Capture the cell that displays the provided text and extract its (x, y) central coordinate. 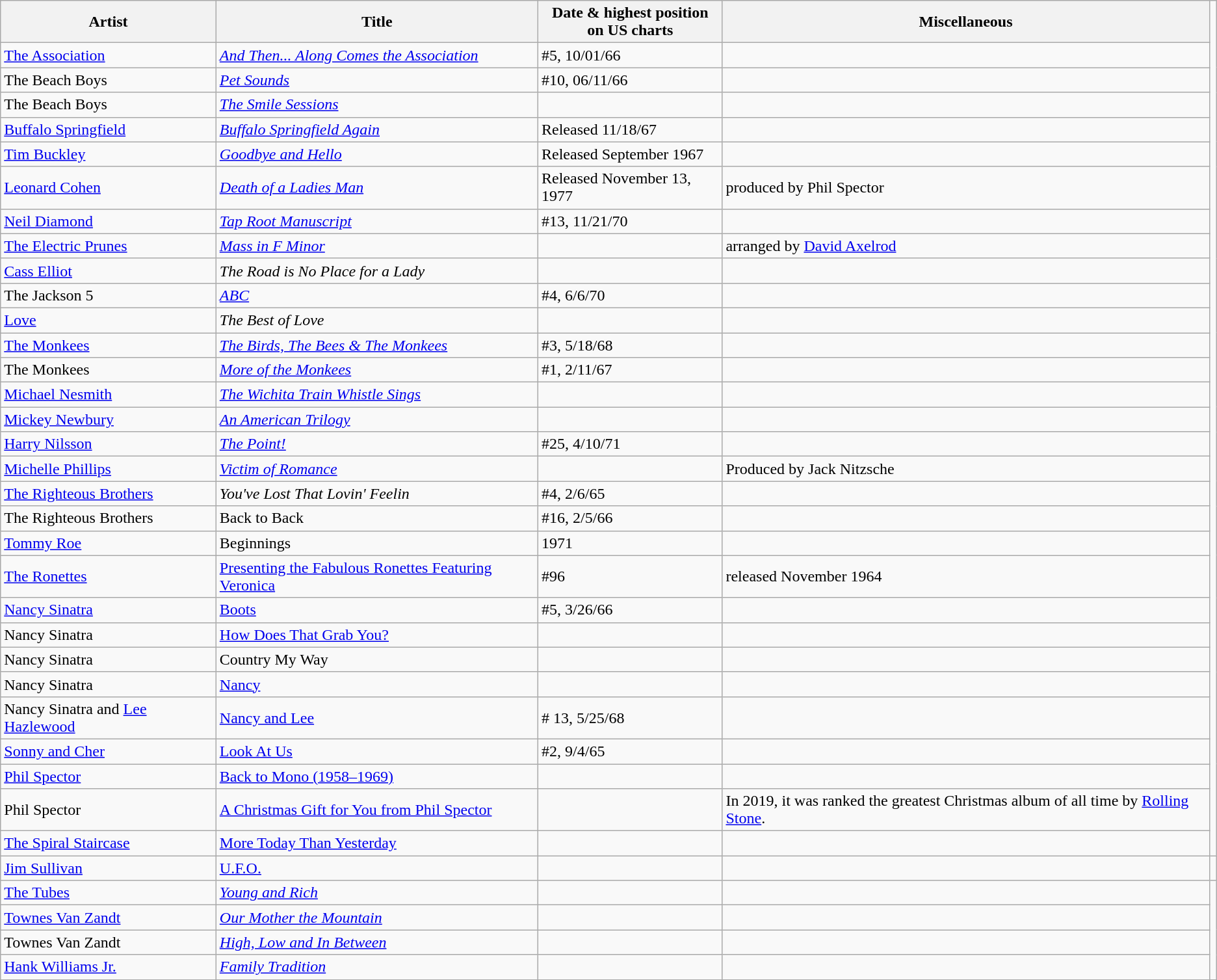
Michelle Phillips (109, 469)
The Road is No Place for a Lady (377, 271)
Miscellaneous (966, 22)
Buffalo Springfield Again (377, 129)
The Association (109, 55)
Neil Diamond (109, 221)
produced by Phil Spector (966, 187)
Hank Williams Jr. (109, 967)
# 13, 5/25/68 (631, 718)
Beginnings (377, 543)
#10, 06/11/66 (631, 80)
Nancy (377, 684)
Pet Sounds (377, 80)
Buffalo Springfield (109, 129)
#2, 9/4/65 (631, 751)
Family Tradition (377, 967)
And Then... Along Comes the Association (377, 55)
Mass in F Minor (377, 246)
Released 11/18/67 (631, 129)
Mickey Newbury (109, 419)
Love (109, 320)
Title (377, 22)
The Best of Love (377, 320)
#16, 2/5/66 (631, 518)
Death of a Ladies Man (377, 187)
Leonard Cohen (109, 187)
Tap Root Manuscript (377, 221)
Produced by Jack Nitzsche (966, 469)
Tommy Roe (109, 543)
Nancy and Lee (377, 718)
#3, 5/18/68 (631, 345)
Country My Way (377, 659)
Sonny and Cher (109, 751)
More Today Than Yesterday (377, 843)
released November 1964 (966, 576)
How Does That Grab You? (377, 635)
arranged by David Axelrod (966, 246)
Cass Elliot (109, 271)
Artist (109, 22)
The Electric Prunes (109, 246)
#5, 10/01/66 (631, 55)
The Smile Sessions (377, 105)
Harry Nilsson (109, 444)
The Birds, The Bees & The Monkees (377, 345)
More of the Monkees (377, 370)
Look At Us (377, 751)
Released November 13, 1977 (631, 187)
The Ronettes (109, 576)
Young and Rich (377, 893)
Our Mother the Mountain (377, 918)
The Wichita Train Whistle Sings (377, 395)
ABC (377, 295)
Tim Buckley (109, 154)
#4, 6/6/70 (631, 295)
Back to Back (377, 518)
Back to Mono (1958–1969) (377, 776)
The Tubes (109, 893)
Presenting the Fabulous Ronettes Featuring Veronica (377, 576)
#25, 4/10/71 (631, 444)
The Spiral Staircase (109, 843)
#4, 2/6/65 (631, 494)
Date & highest position on US charts (631, 22)
The Point! (377, 444)
#5, 3/26/66 (631, 610)
Nancy Sinatra and Lee Hazlewood (109, 718)
#96 (631, 576)
In 2019, it was ranked the greatest Christmas album of all time by Rolling Stone. (966, 810)
High, Low and In Between (377, 942)
Michael Nesmith (109, 395)
You've Lost That Lovin' Feelin (377, 494)
A Christmas Gift for You from Phil Spector (377, 810)
#1, 2/11/67 (631, 370)
Jim Sullivan (109, 868)
Goodbye and Hello (377, 154)
U.F.O. (377, 868)
Released September 1967 (631, 154)
Boots (377, 610)
An American Trilogy (377, 419)
Victim of Romance (377, 469)
The Jackson 5 (109, 295)
#13, 11/21/70 (631, 221)
1971 (631, 543)
